Detect which cell encompasses the target text, then output its (x, y) center coordinate. 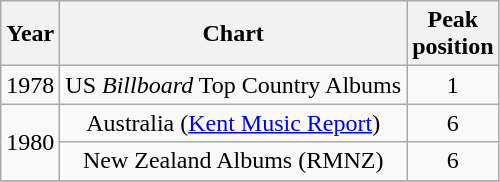
Peakposition (453, 34)
US Billboard Top Country Albums (234, 85)
Year (30, 34)
Chart (234, 34)
1980 (30, 142)
New Zealand Albums (RMNZ) (234, 161)
1978 (30, 85)
Australia (Kent Music Report) (234, 123)
1 (453, 85)
